Locate the cell with the specified text and output its [X, Y] center coordinate. 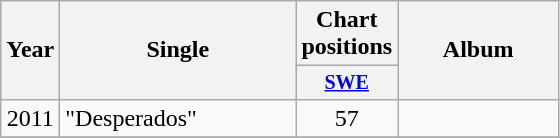
SWE [347, 82]
Single [178, 50]
Chart positions [347, 34]
"Desperados" [178, 118]
Album [478, 50]
2011 [30, 118]
Year [30, 50]
57 [347, 118]
